Pinpoint the cell where the given text exists, returning its [x, y] midpoint coordinate. 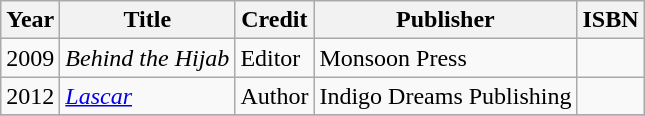
Year [30, 20]
Publisher [446, 20]
2009 [30, 58]
Credit [274, 20]
ISBN [610, 20]
Behind the Hijab [148, 58]
Indigo Dreams Publishing [446, 96]
Monsoon Press [446, 58]
Lascar [148, 96]
Author [274, 96]
2012 [30, 96]
Editor [274, 58]
Title [148, 20]
